Extract the [x, y] coordinate from the center of the cell holding the provided text.  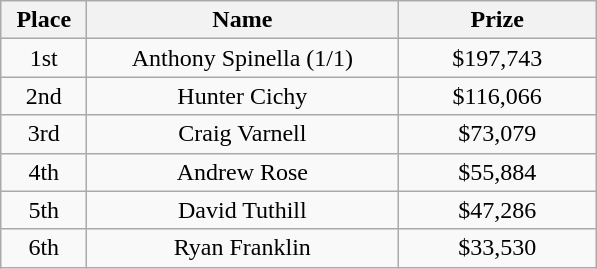
Hunter Cichy [242, 96]
Ryan Franklin [242, 248]
$197,743 [498, 58]
David Tuthill [242, 210]
Prize [498, 20]
1st [44, 58]
$33,530 [498, 248]
2nd [44, 96]
Name [242, 20]
6th [44, 248]
Place [44, 20]
5th [44, 210]
$73,079 [498, 134]
Craig Varnell [242, 134]
4th [44, 172]
3rd [44, 134]
$116,066 [498, 96]
$55,884 [498, 172]
$47,286 [498, 210]
Andrew Rose [242, 172]
Anthony Spinella (1/1) [242, 58]
